Search for the cell housing the specified text and yield its [X, Y] center coordinate. 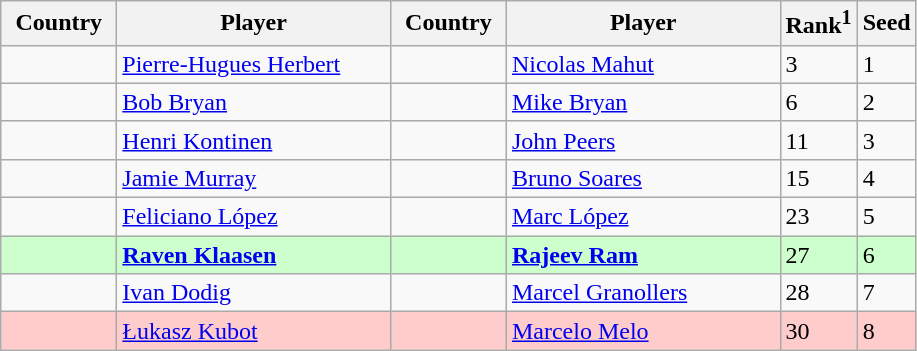
Rank1 [818, 24]
Rajeev Ram [643, 255]
15 [818, 178]
4 [886, 178]
Seed [886, 24]
5 [886, 217]
Raven Klaasen [254, 255]
Marc López [643, 217]
Bruno Soares [643, 178]
Marcel Granollers [643, 293]
27 [818, 255]
8 [886, 331]
Łukasz Kubot [254, 331]
Marcelo Melo [643, 331]
Mike Bryan [643, 102]
7 [886, 293]
Pierre-Hugues Herbert [254, 64]
28 [818, 293]
23 [818, 217]
30 [818, 331]
11 [818, 140]
1 [886, 64]
Jamie Murray [254, 178]
Ivan Dodig [254, 293]
Nicolas Mahut [643, 64]
Feliciano López [254, 217]
Henri Kontinen [254, 140]
Bob Bryan [254, 102]
John Peers [643, 140]
2 [886, 102]
